Locate the cell with the specified text and output its [x, y] center coordinate. 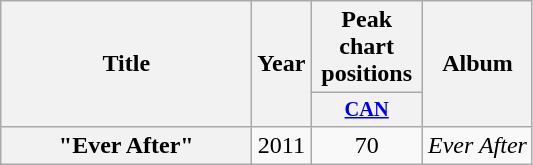
Peak chart positions [367, 47]
"Ever After" [126, 145]
CAN [367, 110]
Title [126, 64]
2011 [282, 145]
Album [478, 64]
70 [367, 145]
Ever After [478, 145]
Year [282, 64]
